Search for the cell housing the specified text and yield its (x, y) center coordinate. 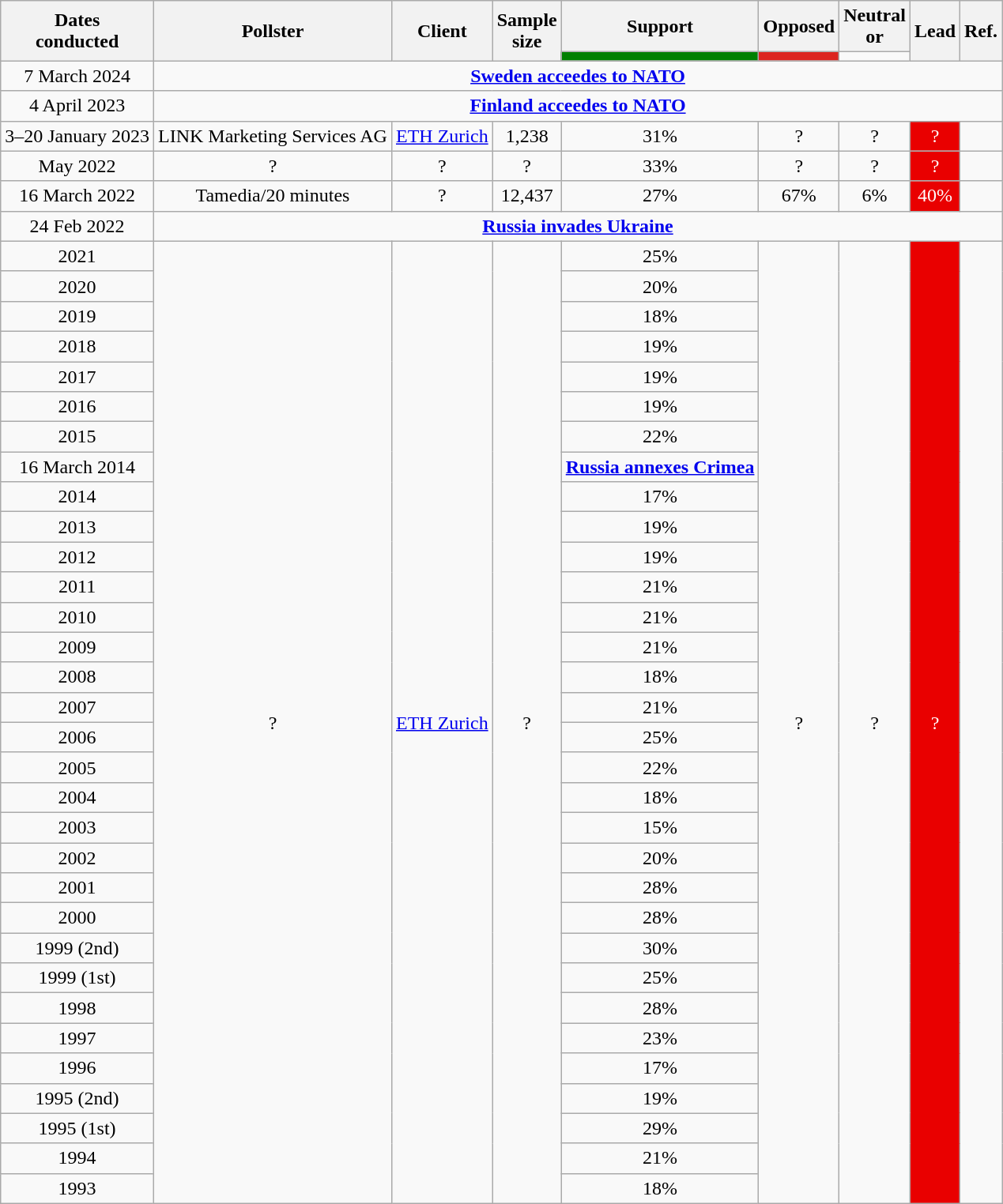
2004 (77, 797)
Ref. (982, 31)
Datesconducted (77, 31)
1999 (2nd) (77, 948)
May 2022 (77, 166)
Support (660, 27)
2021 (77, 256)
2006 (77, 737)
2018 (77, 346)
1994 (77, 1158)
3–20 January 2023 (77, 136)
27% (660, 196)
1995 (2nd) (77, 1098)
Lead (934, 31)
Tamedia/20 minutes (272, 196)
2007 (77, 707)
2010 (77, 617)
30% (660, 948)
Opposed (799, 27)
7 March 2024 (77, 76)
1995 (1st) (77, 1128)
Samplesize (526, 31)
2002 (77, 857)
2003 (77, 827)
1,238 (526, 136)
2020 (77, 286)
Neutralor (875, 27)
40% (934, 196)
LINK Marketing Services AG (272, 136)
Finland acceedes to NATO (577, 106)
16 March 2014 (77, 467)
12,437 (526, 196)
2016 (77, 407)
16 March 2022 (77, 196)
Russia invades Ukraine (577, 226)
33% (660, 166)
2017 (77, 377)
6% (875, 196)
1996 (77, 1068)
4 April 2023 (77, 106)
2014 (77, 497)
29% (660, 1128)
24 Feb 2022 (77, 226)
2000 (77, 918)
2013 (77, 527)
2011 (77, 587)
Client (442, 31)
2005 (77, 767)
2015 (77, 437)
23% (660, 1038)
2019 (77, 316)
2008 (77, 677)
2001 (77, 888)
31% (660, 136)
67% (799, 196)
1999 (1st) (77, 978)
Pollster (272, 31)
1993 (77, 1188)
15% (660, 827)
1997 (77, 1038)
2009 (77, 647)
Russia annexes Crimea (660, 467)
2012 (77, 557)
Sweden acceedes to NATO (577, 76)
1998 (77, 1008)
